Pinpoint the cell where the given text exists, returning its (X, Y) midpoint coordinate. 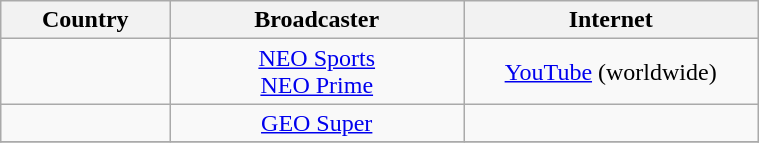
YouTube (worldwide) (611, 72)
Broadcaster (317, 20)
Internet (611, 20)
NEO Sports NEO Prime (317, 72)
Country (86, 20)
GEO Super (317, 123)
